Provide the (X, Y) coordinate of the cell's center where the given text is located.  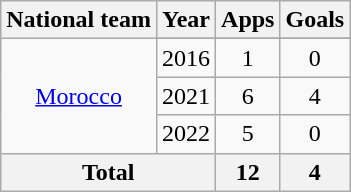
2016 (186, 58)
Total (108, 172)
Goals (315, 20)
Apps (248, 20)
1 (248, 58)
2021 (186, 96)
Year (186, 20)
2022 (186, 134)
5 (248, 134)
6 (248, 96)
12 (248, 172)
National team (79, 20)
Morocco (79, 96)
